Search for the cell housing the specified text and yield its [X, Y] center coordinate. 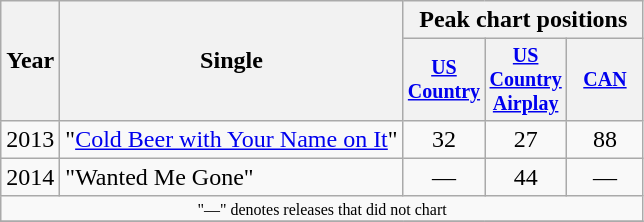
CAN [604, 80]
US Country [444, 80]
Peak chart positions [523, 20]
"—" denotes releases that did not chart [322, 208]
27 [526, 139]
US Country Airplay [526, 80]
"Cold Beer with Your Name on It" [232, 139]
2014 [30, 177]
Single [232, 61]
2013 [30, 139]
32 [444, 139]
"Wanted Me Gone" [232, 177]
88 [604, 139]
44 [526, 177]
Year [30, 61]
